Provide the [X, Y] coordinate of the cell's center where the given text is located.  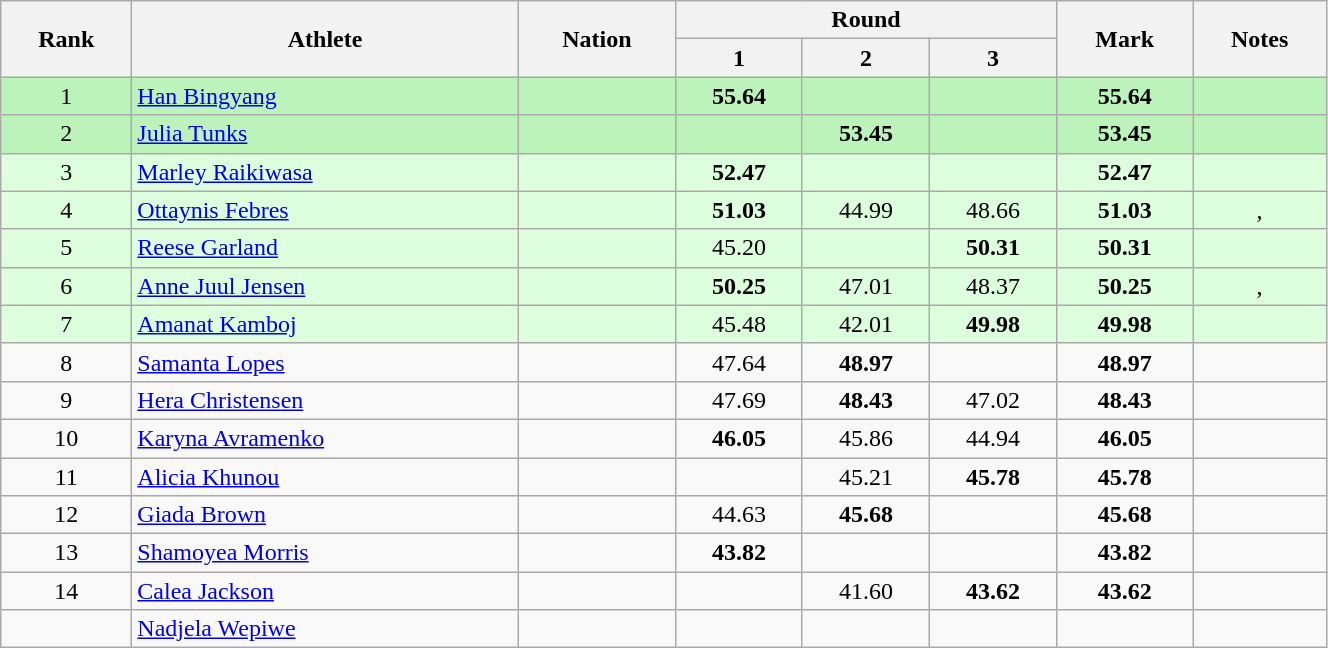
45.20 [738, 248]
8 [66, 362]
4 [66, 210]
48.66 [994, 210]
Han Bingyang [326, 96]
13 [66, 553]
47.01 [866, 286]
Rank [66, 39]
Nadjela Wepiwe [326, 629]
Hera Christensen [326, 400]
Reese Garland [326, 248]
7 [66, 324]
Nation [596, 39]
47.64 [738, 362]
6 [66, 286]
44.99 [866, 210]
14 [66, 591]
Marley Raikiwasa [326, 172]
10 [66, 438]
12 [66, 515]
Calea Jackson [326, 591]
44.94 [994, 438]
47.69 [738, 400]
Anne Juul Jensen [326, 286]
Karyna Avramenko [326, 438]
45.86 [866, 438]
Samanta Lopes [326, 362]
47.02 [994, 400]
48.37 [994, 286]
Athlete [326, 39]
41.60 [866, 591]
Amanat Kamboj [326, 324]
11 [66, 477]
45.21 [866, 477]
42.01 [866, 324]
Ottaynis Febres [326, 210]
Alicia Khunou [326, 477]
5 [66, 248]
Giada Brown [326, 515]
Shamoyea Morris [326, 553]
45.48 [738, 324]
44.63 [738, 515]
Notes [1260, 39]
Mark [1125, 39]
9 [66, 400]
Round [866, 20]
Julia Tunks [326, 134]
